Determine the [X, Y] coordinate at the center of the cell enclosing the given text.  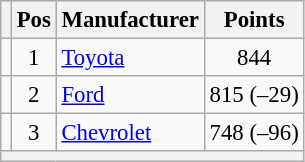
815 (–29) [254, 95]
Toyota [130, 58]
Manufacturer [130, 20]
Pos [34, 20]
844 [254, 58]
3 [34, 133]
Chevrolet [130, 133]
Ford [130, 95]
748 (–96) [254, 133]
2 [34, 95]
1 [34, 58]
Points [254, 20]
